Capture the cell that displays the provided text and extract its [X, Y] central coordinate. 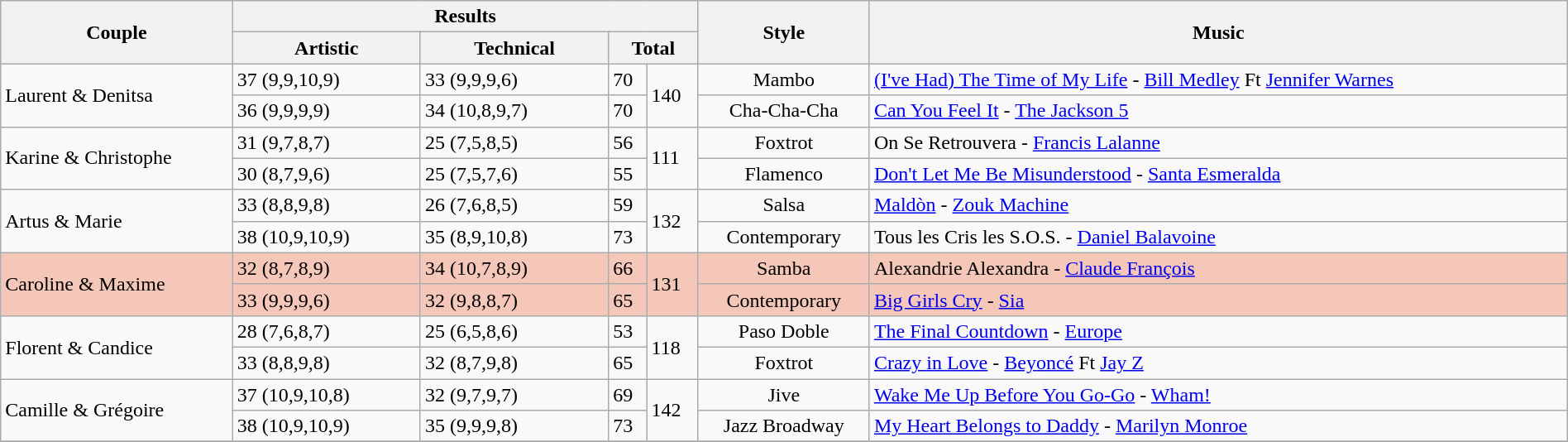
140 [672, 95]
Flamenco [784, 174]
35 (9,9,9,8) [514, 426]
111 [672, 158]
Maldòn - Zouk Machine [1218, 205]
On Se Retrouvera - Francis Lalanne [1218, 142]
The Final Countdown - Europe [1218, 331]
36 (9,9,9,9) [326, 111]
37 (10,9,10,8) [326, 395]
Jive [784, 395]
(I've Had) The Time of My Life - Bill Medley Ft Jennifer Warnes [1218, 79]
32 (8,7,9,8) [514, 363]
30 (8,7,9,6) [326, 174]
Alexandrie Alexandra - Claude François [1218, 268]
Paso Doble [784, 331]
25 (7,5,7,6) [514, 174]
Tous les Cris les S.O.S. - Daniel Balavoine [1218, 237]
Florent & Candice [117, 347]
Camille & Grégoire [117, 411]
Results [465, 17]
Don't Let Me Be Misunderstood - Santa Esmeralda [1218, 174]
Technical [514, 48]
Total [653, 48]
32 (9,7,9,7) [514, 395]
26 (7,6,8,5) [514, 205]
Crazy in Love - Beyoncé Ft Jay Z [1218, 363]
25 (6,5,8,6) [514, 331]
Samba [784, 268]
34 (10,8,9,7) [514, 111]
118 [672, 347]
142 [672, 411]
55 [628, 174]
28 (7,6,8,7) [326, 331]
Style [784, 32]
34 (10,7,8,9) [514, 268]
69 [628, 395]
Music [1218, 32]
Can You Feel It - The Jackson 5 [1218, 111]
31 (9,7,8,7) [326, 142]
56 [628, 142]
Wake Me Up Before You Go-Go - Wham! [1218, 395]
35 (8,9,10,8) [514, 237]
Caroline & Maxime [117, 284]
66 [628, 268]
132 [672, 221]
Big Girls Cry - Sia [1218, 300]
Jazz Broadway [784, 426]
Karine & Christophe [117, 158]
131 [672, 284]
53 [628, 331]
Mambo [784, 79]
Salsa [784, 205]
Couple [117, 32]
My Heart Belongs to Daddy - Marilyn Monroe [1218, 426]
Artus & Marie [117, 221]
59 [628, 205]
32 (9,8,8,7) [514, 300]
32 (8,7,8,9) [326, 268]
25 (7,5,8,5) [514, 142]
Laurent & Denitsa [117, 95]
Cha-Cha-Cha [784, 111]
37 (9,9,10,9) [326, 79]
Artistic [326, 48]
